Search for the cell housing the specified text and yield its (X, Y) center coordinate. 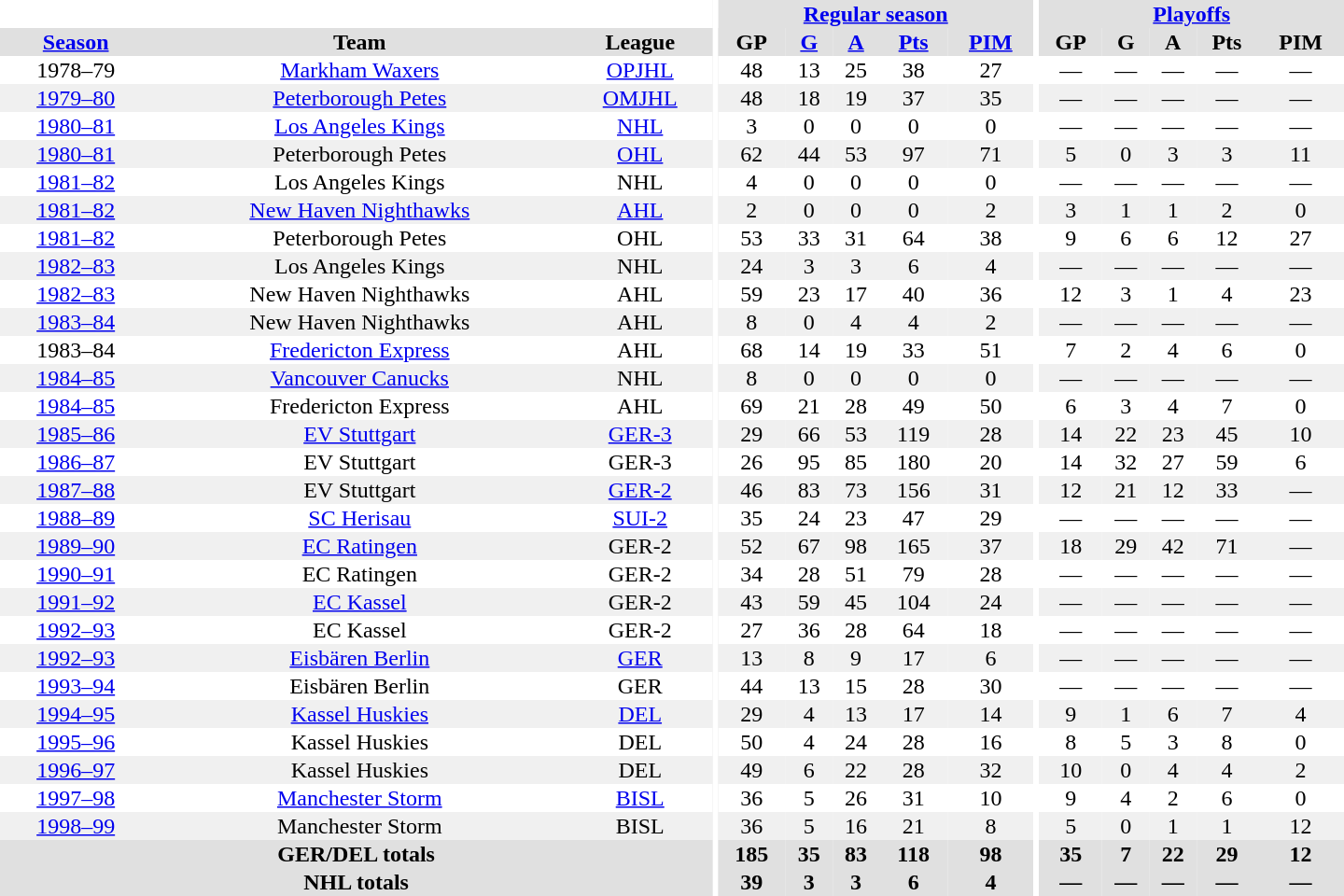
1988–89 (76, 518)
43 (752, 602)
165 (913, 546)
1979–80 (76, 98)
180 (913, 462)
1998–99 (76, 826)
67 (809, 546)
34 (752, 574)
97 (913, 154)
GER/DEL totals (357, 854)
Vancouver Canucks (359, 378)
20 (991, 462)
85 (856, 462)
1991–92 (76, 602)
Regular season (875, 14)
62 (752, 154)
1989–90 (76, 546)
1994–95 (76, 714)
66 (809, 434)
Playoffs (1191, 14)
68 (752, 350)
11 (1301, 154)
1985–86 (76, 434)
1978–79 (76, 70)
SC Herisau (359, 518)
1986–87 (76, 462)
1997–98 (76, 798)
185 (752, 854)
104 (913, 602)
73 (856, 490)
25 (856, 70)
52 (752, 546)
95 (809, 462)
30 (991, 686)
40 (913, 294)
69 (752, 406)
15 (856, 686)
46 (752, 490)
OPJHL (640, 70)
SUI-2 (640, 518)
1995–96 (76, 742)
Markham Waxers (359, 70)
OMJHL (640, 98)
1990–91 (76, 574)
156 (913, 490)
119 (913, 434)
79 (913, 574)
1987–88 (76, 490)
NHL totals (357, 882)
Season (76, 42)
1996–97 (76, 770)
118 (913, 854)
39 (752, 882)
42 (1172, 546)
1993–94 (76, 686)
Team (359, 42)
47 (913, 518)
League (640, 42)
